Output the (X, Y) coordinate of the center of the cell containing the given text.  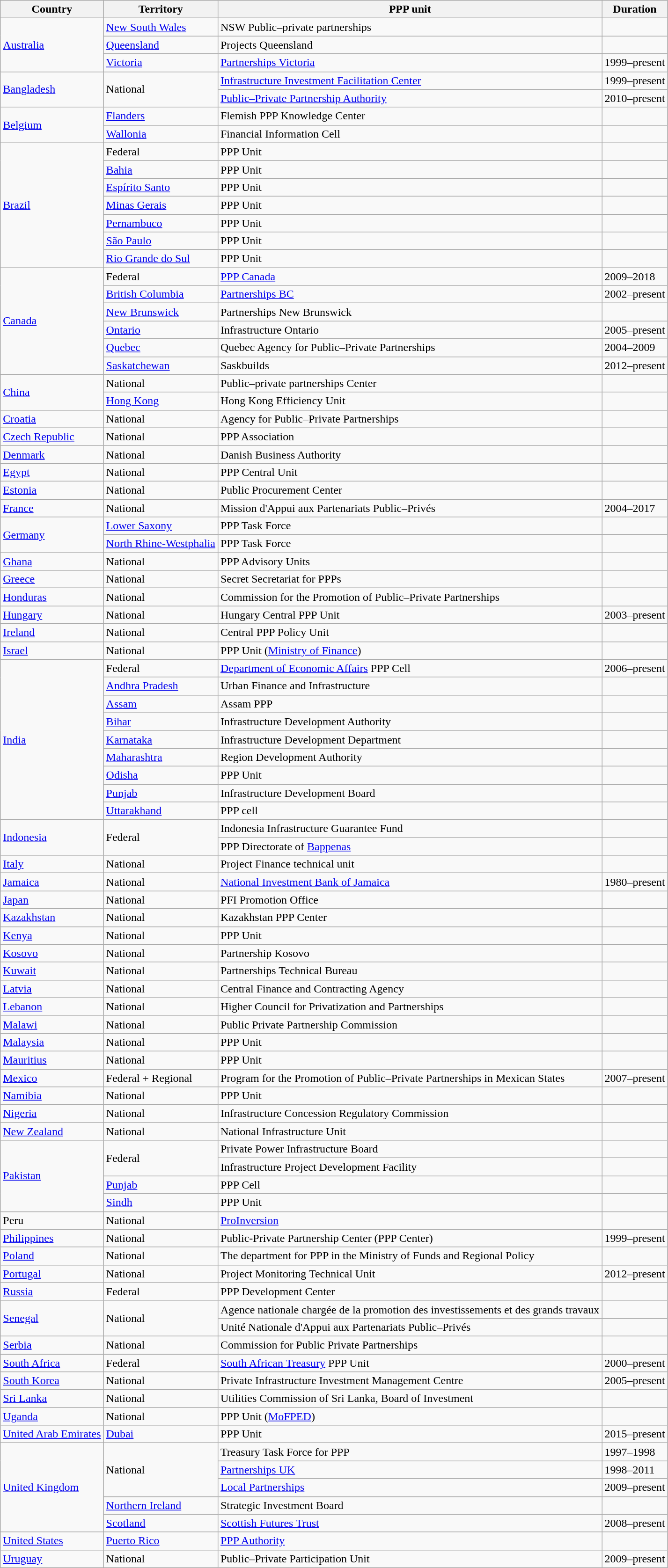
Territory (161, 9)
Public–Private Partnership Authority (410, 98)
National Infrastructure Unit (410, 1131)
PPP cell (410, 811)
2006–present (635, 668)
PPP Cell (410, 1185)
Philippines (52, 1238)
Malaysia (52, 1042)
Secret Secretariat for PPPs (410, 579)
Sri Lanka (52, 1399)
Portugal (52, 1274)
Kazakhstan PPP Center (410, 918)
South Africa (52, 1363)
Country (52, 9)
United Kingdom (52, 1488)
United States (52, 1541)
Nigeria (52, 1114)
India (52, 739)
Indonesia (52, 838)
Maharashtra (161, 757)
Bangladesh (52, 89)
Partnerships BC (410, 294)
Honduras (52, 597)
Flemish PPP Knowledge Center (410, 116)
Uganda (52, 1416)
Central PPP Policy Unit (410, 633)
Project Monitoring Technical Unit (410, 1274)
Egypt (52, 472)
Victoria (161, 63)
Partnership Kosovo (410, 953)
PPP Authority (410, 1541)
Wallonia (161, 134)
NSW Public–private partnerships (410, 27)
Duration (635, 9)
Espírito Santo (161, 187)
Partnerships New Brunswick (410, 312)
PPP unit (410, 9)
Czech Republic (52, 437)
Commission for the Promotion of Public–Private Partnerships (410, 597)
Hong Kong Efficiency Unit (410, 401)
Utilities Commission of Sri Lanka, Board of Investment (410, 1399)
Public Procurement Center (410, 490)
Ontario (161, 330)
2009–2018 (635, 277)
Mauritius (52, 1060)
PPP Unit (Ministry of Finance) (410, 650)
Partnerships UK (410, 1470)
Partnerships Technical Bureau (410, 971)
Assam (161, 704)
Minas Gerais (161, 205)
2004–2009 (635, 348)
Financial Information Cell (410, 134)
Serbia (52, 1345)
2010–present (635, 98)
Uruguay (52, 1559)
Scotland (161, 1523)
Puerto Rico (161, 1541)
PPP Directorate of Bappenas (410, 846)
Private Power Infrastructure Board (410, 1149)
China (52, 392)
Malawi (52, 1024)
Infrastructure Development Board (410, 793)
PPP Advisory Units (410, 562)
Mexico (52, 1078)
1998–2011 (635, 1470)
Danish Business Authority (410, 454)
Scottish Futures Trust (410, 1523)
Agence nationale chargée de la promotion des investissements et des grands travaux (410, 1309)
PPP Association (410, 437)
United Arab Emirates (52, 1434)
Queensland (161, 45)
Infrastructure Investment Facilitation Center (410, 80)
Brazil (52, 205)
São Paulo (161, 241)
Canada (52, 321)
1997–1998 (635, 1452)
Saskatchewan (161, 365)
Unité Nationale d'Appui aux Partenariats Public–Privés (410, 1327)
Indonesia Infrastructure Guarantee Fund (410, 829)
Public–Private Participation Unit (410, 1559)
Infrastructure Ontario (410, 330)
Higher Council for Privatization and Partnerships (410, 1006)
New Zealand (52, 1131)
National Investment Bank of Jamaica (410, 882)
British Columbia (161, 294)
2015–present (635, 1434)
Australia (52, 45)
Partnerships Victoria (410, 63)
Russia (52, 1291)
Bahia (161, 169)
South Korea (52, 1381)
Peru (52, 1220)
Project Finance technical unit (410, 864)
Private Infrastructure Investment Management Centre (410, 1381)
ProInversion (410, 1220)
France (52, 508)
Public Private Partnership Commission (410, 1024)
Commission for Public Private Partnerships (410, 1345)
Kazakhstan (52, 918)
Central Finance and Contracting Agency (410, 989)
Greece (52, 579)
Odisha (161, 775)
2007–present (635, 1078)
Strategic Investment Board (410, 1505)
Infrastructure Development Authority (410, 722)
Saskbuilds (410, 365)
North Rhine-Westphalia (161, 544)
Jamaica (52, 882)
Local Partnerships (410, 1488)
Mission d'Appui aux Partenariats Public–Privés (410, 508)
Lebanon (52, 1006)
PPP Central Unit (410, 472)
Lower Saxony (161, 526)
Public-Private Partnership Center (PPP Center) (410, 1238)
Infrastructure Project Development Facility (410, 1167)
Kuwait (52, 971)
Denmark (52, 454)
Quebec Agency for Public–Private Partnerships (410, 348)
Infrastructure Development Department (410, 739)
Rio Grande do Sul (161, 259)
Quebec (161, 348)
Croatia (52, 419)
Northern Ireland (161, 1505)
Latvia (52, 989)
Treasury Task Force for PPP (410, 1452)
Japan (52, 900)
Kenya (52, 935)
Poland (52, 1256)
Karnataka (161, 739)
Dubai (161, 1434)
Hungary Central PPP Unit (410, 615)
Pernambuco (161, 223)
2008–present (635, 1523)
Estonia (52, 490)
Namibia (52, 1096)
Israel (52, 650)
2002–present (635, 294)
Public–private partnerships Center (410, 383)
Federal + Regional (161, 1078)
Sindh (161, 1203)
Pakistan (52, 1176)
Hong Kong (161, 401)
Kosovo (52, 953)
Senegal (52, 1318)
2000–present (635, 1363)
Andhra Pradesh (161, 686)
2003–present (635, 615)
Flanders (161, 116)
The department for PPP in the Ministry of Funds and Regional Policy (410, 1256)
Ghana (52, 562)
New South Wales (161, 27)
Projects Queensland (410, 45)
Italy (52, 864)
2004–2017 (635, 508)
PPP Unit (MoFPED) (410, 1416)
Region Development Authority (410, 757)
Germany (52, 535)
Infrastructure Concession Regulatory Commission (410, 1114)
1980–present (635, 882)
New Brunswick (161, 312)
Assam PPP (410, 704)
Ireland (52, 633)
PPP Canada (410, 277)
Bihar (161, 722)
Agency for Public–Private Partnerships (410, 419)
PPP Development Center (410, 1291)
Urban Finance and Infrastructure (410, 686)
Hungary (52, 615)
Uttarakhand (161, 811)
Department of Economic Affairs PPP Cell (410, 668)
PFI Promotion Office (410, 900)
South African Treasury PPP Unit (410, 1363)
Program for the Promotion of Public–Private Partnerships in Mexican States (410, 1078)
Belgium (52, 125)
